Extract the [X, Y] coordinate from the center of the cell holding the provided text.  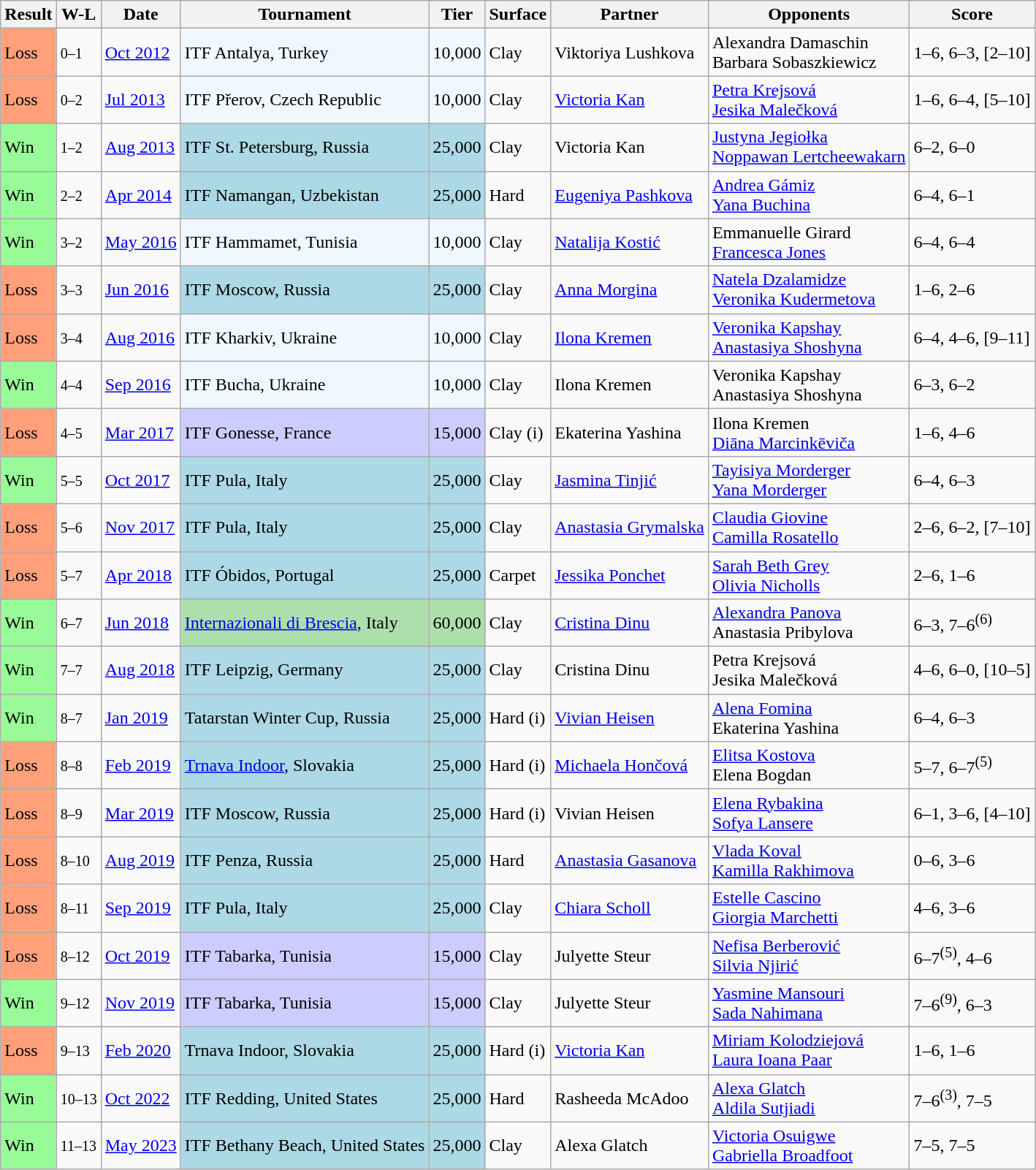
Mar 2017 [140, 433]
1–6, 6–3, [2–10] [972, 53]
Aug 2018 [140, 671]
4–6, 6–0, [10–5] [972, 671]
ITF Óbidos, Portugal [305, 574]
1–6, 1–6 [972, 1051]
Jun 2016 [140, 289]
ITF Leipzig, Germany [305, 671]
Oct 2017 [140, 479]
3–2 [79, 243]
Aug 2016 [140, 338]
Feb 2019 [140, 766]
Justyna Jegiołka Noppawan Lertcheewakarn [809, 148]
8–10 [79, 861]
Tier [457, 15]
Clay (i) [518, 433]
2–6, 6–2, [7–10] [972, 528]
ITF Kharkiv, Ukraine [305, 338]
Emmanuelle Girard Francesca Jones [809, 243]
1–2 [79, 148]
Alexa Glatch Aldila Sutjiadi [809, 1098]
Anastasia Gasanova [630, 861]
Apr 2014 [140, 194]
Date [140, 15]
8–9 [79, 813]
Tatarstan Winter Cup, Russia [305, 718]
Miriam Kolodziejová Laura Ioana Paar [809, 1051]
ITF Antalya, Turkey [305, 53]
Oct 2012 [140, 53]
1–6, 6–4, [5–10] [972, 99]
Opponents [809, 15]
May 2016 [140, 243]
Sep 2019 [140, 908]
Anna Morgina [630, 289]
0–6, 3–6 [972, 861]
Aug 2013 [140, 148]
Tayisiya Morderger Yana Morderger [809, 479]
Michaela Hončová [630, 766]
Result [28, 15]
0–1 [79, 53]
ITF Bethany Beach, United States [305, 1146]
6–3, 6–2 [972, 384]
Aug 2019 [140, 861]
5–7 [79, 574]
Mar 2019 [140, 813]
ITF Gonesse, France [305, 433]
ITF Přerov, Czech Republic [305, 99]
Eugeniya Pashkova [630, 194]
May 2023 [140, 1146]
Jasmina Tinjić [630, 479]
Nov 2017 [140, 528]
Sarah Beth Grey Olivia Nicholls [809, 574]
Partner [630, 15]
8–7 [79, 718]
2–2 [79, 194]
8–11 [79, 908]
6–4, 6–1 [972, 194]
Alexa Glatch [630, 1146]
ITF Bucha, Ukraine [305, 384]
8–8 [79, 766]
6–3, 7–6(6) [972, 623]
Victoria Osuigwe Gabriella Broadfoot [809, 1146]
Jul 2013 [140, 99]
Jan 2019 [140, 718]
9–12 [79, 1003]
ITF St. Petersburg, Russia [305, 148]
Andrea Gámiz Yana Buchina [809, 194]
4–4 [79, 384]
2–6, 1–6 [972, 574]
Chiara Scholl [630, 908]
Surface [518, 15]
Vlada Koval Kamilla Rakhimova [809, 861]
6–7 [79, 623]
Nov 2019 [140, 1003]
ITF Namangan, Uzbekistan [305, 194]
3–3 [79, 289]
10–13 [79, 1098]
Yasmine Mansouri Sada Nahimana [809, 1003]
0–2 [79, 99]
Apr 2018 [140, 574]
ITF Hammamet, Tunisia [305, 243]
W-L [79, 15]
60,000 [457, 623]
Natalija Kostić [630, 243]
3–4 [79, 338]
6–7(5), 4–6 [972, 956]
Claudia Giovine Camilla Rosatello [809, 528]
Alexandra Panova Anastasia Pribylova [809, 623]
7–6(9), 6–3 [972, 1003]
Estelle Cascino Giorgia Marchetti [809, 908]
Elitsa Kostova Elena Bogdan [809, 766]
6–1, 3–6, [4–10] [972, 813]
6–4, 4–6, [9–11] [972, 338]
Rasheeda McAdoo [630, 1098]
Nefisa Berberović Silvia Njirić [809, 956]
ITF Penza, Russia [305, 861]
Carpet [518, 574]
Sep 2016 [140, 384]
9–13 [79, 1051]
Oct 2019 [140, 956]
Oct 2022 [140, 1098]
6–4, 6–4 [972, 243]
1–6, 4–6 [972, 433]
4–6, 3–6 [972, 908]
Ilona Kremen Diāna Marcinkēviča [809, 433]
Score [972, 15]
7–7 [79, 671]
Viktoriya Lushkova [630, 53]
ITF Redding, United States [305, 1098]
5–5 [79, 479]
5–6 [79, 528]
Alexandra Damaschin Barbara Sobaszkiewicz [809, 53]
7–6(3), 7–5 [972, 1098]
Jun 2018 [140, 623]
Anastasia Grymalska [630, 528]
Internazionali di Brescia, Italy [305, 623]
5–7, 6–7(5) [972, 766]
Elena Rybakina Sofya Lansere [809, 813]
6–2, 6–0 [972, 148]
Alena Fomina Ekaterina Yashina [809, 718]
11–13 [79, 1146]
1–6, 2–6 [972, 289]
8–12 [79, 956]
7–5, 7–5 [972, 1146]
Ekaterina Yashina [630, 433]
4–5 [79, 433]
Natela Dzalamidze Veronika Kudermetova [809, 289]
Feb 2020 [140, 1051]
Jessika Ponchet [630, 574]
Tournament [305, 15]
